Extract the [x, y] coordinate from the center of the cell holding the provided text.  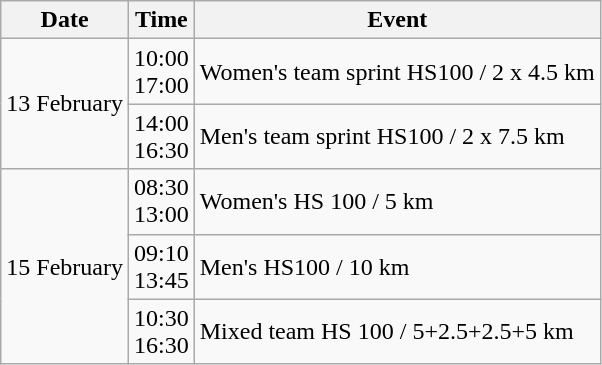
Women's team sprint HS100 / 2 x 4.5 km [397, 72]
Women's HS 100 / 5 km [397, 202]
08:3013:00 [161, 202]
15 February [65, 266]
Time [161, 20]
Men's HS100 / 10 km [397, 266]
10:0017:00 [161, 72]
09:1013:45 [161, 266]
Date [65, 20]
Men's team sprint HS100 / 2 x 7.5 km [397, 136]
10:3016:30 [161, 332]
14:0016:30 [161, 136]
Mixed team HS 100 / 5+2.5+2.5+5 km [397, 332]
Event [397, 20]
13 February [65, 104]
